Locate the cell with the specified text and output its [x, y] center coordinate. 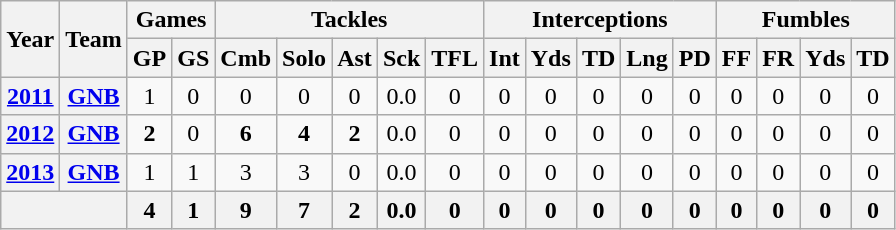
Fumbles [806, 20]
Solo [304, 58]
Games [170, 20]
Ast [355, 58]
2012 [30, 134]
FF [736, 58]
PD [694, 58]
FR [778, 58]
Sck [401, 58]
6 [246, 134]
GP [149, 58]
Int [505, 58]
Cmb [246, 58]
Interceptions [600, 20]
Year [30, 39]
9 [246, 210]
2013 [30, 172]
GS [194, 58]
Lng [647, 58]
Tackles [350, 20]
7 [304, 210]
TFL [455, 58]
Team [94, 39]
2011 [30, 96]
